From the cell containing the given text, extract its center point as (X, Y) coordinate. 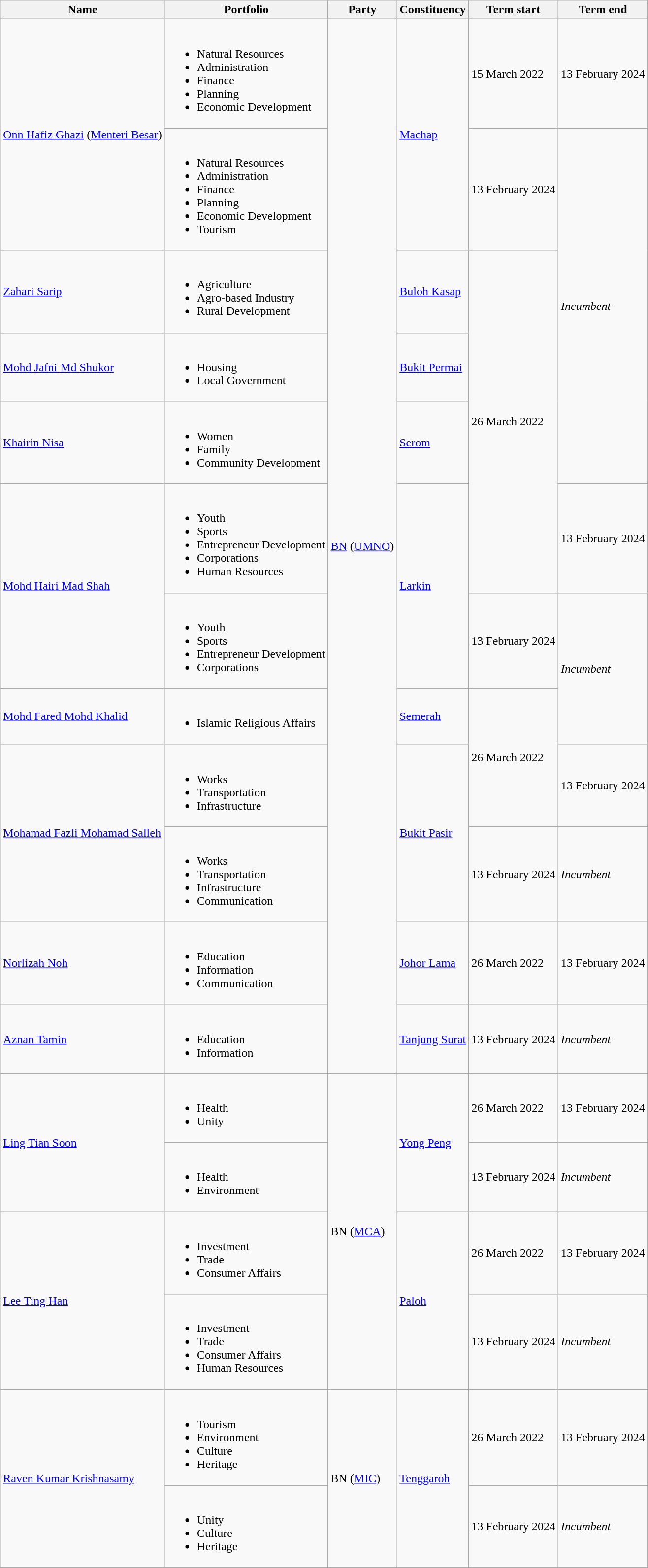
Serom (433, 443)
UnityCultureHeritage (246, 1527)
Raven Kumar Krishnasamy (83, 1478)
Mohamad Fazli Mohamad Salleh (83, 833)
Norlizah Noh (83, 963)
Paloh (433, 1301)
Portfolio (246, 10)
15 March 2022 (514, 74)
WorksTransportationInfrastructureCommunication (246, 874)
Buloh Kasap (433, 292)
Tanjung Surat (433, 1039)
Term end (603, 10)
InvestmentTradeConsumer AffairsHuman Resources (246, 1342)
Mohd Jafni Md Shukor (83, 367)
BN (MIC) (362, 1478)
Natural ResourcesAdministrationFinancePlanningEconomic DevelopmentTourism (246, 189)
Mohd Hairi Mad Shah (83, 586)
Larkin (433, 586)
BN (UMNO) (362, 546)
BN (MCA) (362, 1232)
Ling Tian Soon (83, 1143)
WomenFamilyCommunity Development (246, 443)
Islamic Religious Affairs (246, 716)
Lee Ting Han (83, 1301)
Constituency (433, 10)
Name (83, 10)
Khairin Nisa (83, 443)
EducationInformation (246, 1039)
WorksTransportationInfrastructure (246, 785)
Party (362, 10)
Machap (433, 135)
Tenggaroh (433, 1478)
EducationInformationCommunication (246, 963)
AgricultureAgro-based IndustryRural Development (246, 292)
InvestmentTradeConsumer Affairs (246, 1253)
HealthEnvironment (246, 1177)
Natural ResourcesAdministrationFinancePlanningEconomic Development (246, 74)
Zahari Sarip (83, 292)
YouthSportsEntrepreneur DevelopmentCorporationsHuman Resources (246, 538)
Mohd Fared Mohd Khalid (83, 716)
Semerah (433, 716)
Yong Peng (433, 1143)
Johor Lama (433, 963)
TourismEnvironmentCultureHeritage (246, 1437)
Term start (514, 10)
YouthSportsEntrepreneur DevelopmentCorporations (246, 641)
HealthUnity (246, 1108)
Aznan Tamin (83, 1039)
HousingLocal Government (246, 367)
Onn Hafiz Ghazi (Menteri Besar) (83, 135)
Bukit Pasir (433, 833)
Bukit Permai (433, 367)
